Extract the [X, Y] coordinate from the center of the cell holding the provided text.  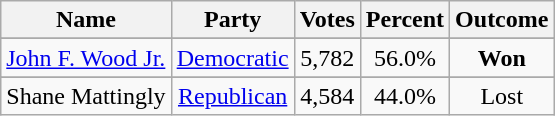
John F. Wood Jr. [86, 58]
44.0% [404, 96]
4,584 [327, 96]
56.0% [404, 58]
Democratic [232, 58]
Percent [404, 20]
Shane Mattingly [86, 96]
Won [502, 58]
Name [86, 20]
Republican [232, 96]
Votes [327, 20]
Lost [502, 96]
Party [232, 20]
5,782 [327, 58]
Outcome [502, 20]
